Pinpoint the cell where the given text exists, returning its [x, y] midpoint coordinate. 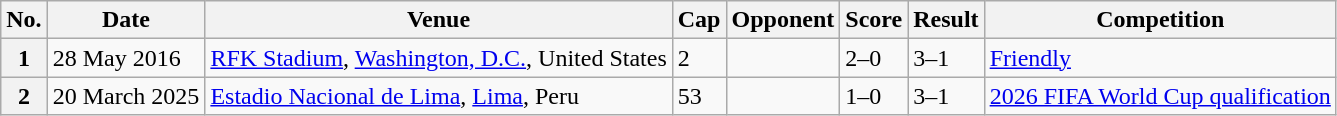
20 March 2025 [126, 96]
2026 FIFA World Cup qualification [1160, 96]
Date [126, 20]
2–0 [874, 58]
1–0 [874, 96]
Friendly [1160, 58]
No. [24, 20]
RFK Stadium, Washington, D.C., United States [438, 58]
53 [699, 96]
Opponent [783, 20]
Estadio Nacional de Lima, Lima, Peru [438, 96]
Venue [438, 20]
Competition [1160, 20]
28 May 2016 [126, 58]
Cap [699, 20]
1 [24, 58]
Score [874, 20]
Result [946, 20]
